Provide the (x, y) coordinate of the cell's center where the given text is located.  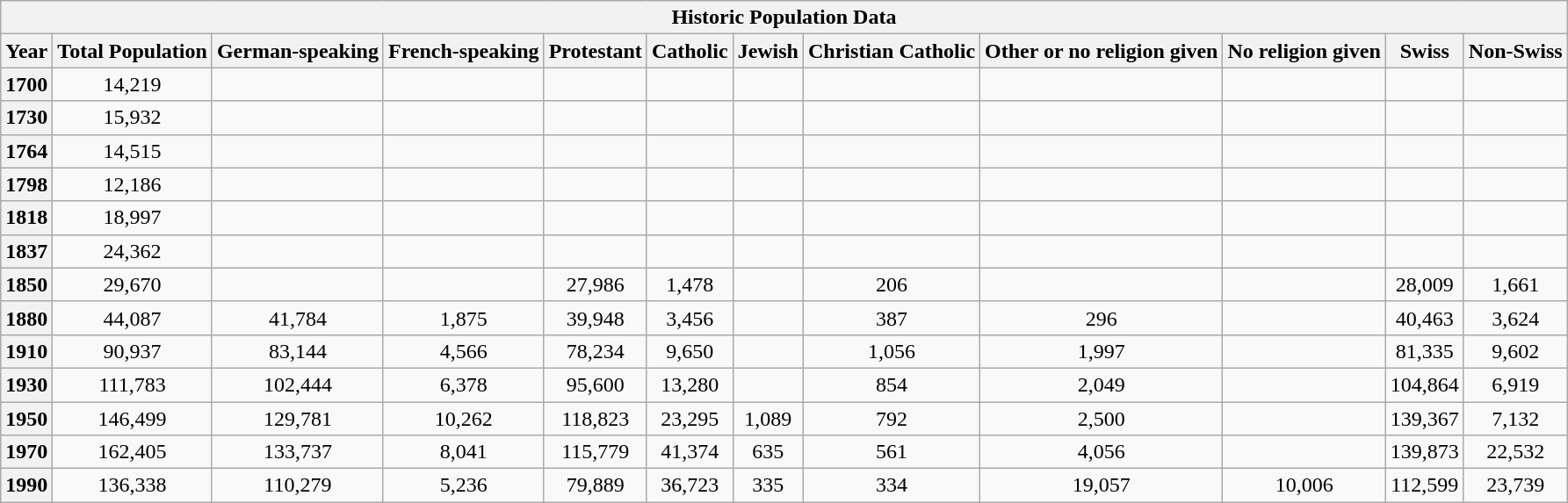
1880 (26, 318)
1910 (26, 351)
6,378 (464, 384)
3,456 (690, 318)
4,056 (1102, 452)
5,236 (464, 485)
139,367 (1425, 419)
1764 (26, 151)
German-speaking (297, 51)
10,006 (1304, 485)
1,056 (892, 351)
90,937 (133, 351)
162,405 (133, 452)
Year (26, 51)
854 (892, 384)
1730 (26, 118)
1990 (26, 485)
14,219 (133, 84)
2,500 (1102, 419)
334 (892, 485)
1,089 (768, 419)
95,600 (596, 384)
28,009 (1425, 284)
78,234 (596, 351)
139,873 (1425, 452)
4,566 (464, 351)
41,784 (297, 318)
10,262 (464, 419)
1798 (26, 184)
102,444 (297, 384)
Non-Swiss (1515, 51)
9,650 (690, 351)
335 (768, 485)
French-speaking (464, 51)
792 (892, 419)
1950 (26, 419)
6,919 (1515, 384)
12,186 (133, 184)
387 (892, 318)
1837 (26, 251)
1970 (26, 452)
561 (892, 452)
118,823 (596, 419)
22,532 (1515, 452)
Swiss (1425, 51)
136,338 (133, 485)
Catholic (690, 51)
23,739 (1515, 485)
40,463 (1425, 318)
Jewish (768, 51)
133,737 (297, 452)
146,499 (133, 419)
3,624 (1515, 318)
79,889 (596, 485)
1,661 (1515, 284)
Total Population (133, 51)
No religion given (1304, 51)
Historic Population Data (784, 18)
110,279 (297, 485)
296 (1102, 318)
29,670 (133, 284)
2,049 (1102, 384)
14,515 (133, 151)
39,948 (596, 318)
41,374 (690, 452)
23,295 (690, 419)
19,057 (1102, 485)
1,997 (1102, 351)
27,986 (596, 284)
1818 (26, 218)
Christian Catholic (892, 51)
206 (892, 284)
104,864 (1425, 384)
1930 (26, 384)
1,875 (464, 318)
Other or no religion given (1102, 51)
1700 (26, 84)
15,932 (133, 118)
18,997 (133, 218)
112,599 (1425, 485)
1850 (26, 284)
44,087 (133, 318)
13,280 (690, 384)
1,478 (690, 284)
635 (768, 452)
36,723 (690, 485)
24,362 (133, 251)
9,602 (1515, 351)
129,781 (297, 419)
8,041 (464, 452)
81,335 (1425, 351)
83,144 (297, 351)
Protestant (596, 51)
111,783 (133, 384)
115,779 (596, 452)
7,132 (1515, 419)
